Scan for the cell matching the given text and deliver its [X, Y] coordinate at center. 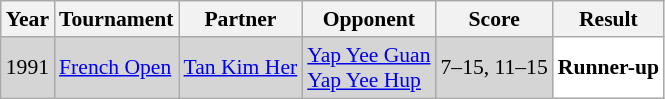
Year [28, 19]
Partner [241, 19]
Score [494, 19]
French Open [116, 68]
1991 [28, 68]
Opponent [368, 19]
Tournament [116, 19]
Yap Yee Guan Yap Yee Hup [368, 68]
7–15, 11–15 [494, 68]
Result [608, 19]
Tan Kim Her [241, 68]
Runner-up [608, 68]
